Determine the [x, y] coordinate at the center of the cell enclosing the given text.  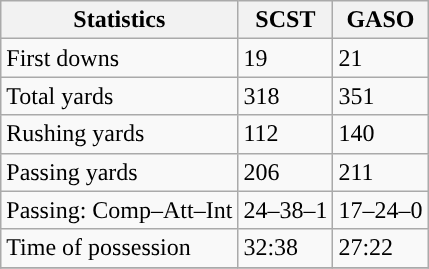
27:22 [380, 248]
21 [380, 58]
318 [286, 96]
GASO [380, 20]
211 [380, 172]
206 [286, 172]
112 [286, 134]
First downs [120, 58]
32:38 [286, 248]
351 [380, 96]
24–38–1 [286, 210]
Passing: Comp–Att–Int [120, 210]
19 [286, 58]
17–24–0 [380, 210]
Time of possession [120, 248]
140 [380, 134]
Total yards [120, 96]
Passing yards [120, 172]
Rushing yards [120, 134]
Statistics [120, 20]
SCST [286, 20]
